Identify which cell holds the provided text, then report its (X, Y) central coordinate. 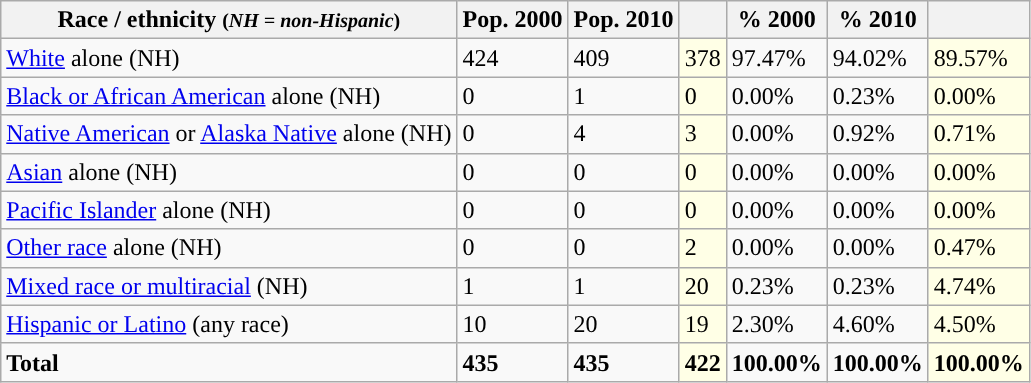
Other race alone (NH) (229, 248)
3 (702, 134)
2.30% (776, 324)
19 (702, 324)
Pop. 2010 (624, 20)
Total (229, 362)
% 2010 (878, 20)
0.71% (978, 134)
0.47% (978, 248)
378 (702, 58)
0.92% (878, 134)
89.57% (978, 58)
Hispanic or Latino (any race) (229, 324)
Pop. 2000 (512, 20)
94.02% (878, 58)
422 (702, 362)
Asian alone (NH) (229, 172)
White alone (NH) (229, 58)
Pacific Islander alone (NH) (229, 210)
4 (624, 134)
2 (702, 248)
409 (624, 58)
97.47% (776, 58)
Race / ethnicity (NH = non-Hispanic) (229, 20)
424 (512, 58)
% 2000 (776, 20)
4.74% (978, 286)
4.50% (978, 324)
Native American or Alaska Native alone (NH) (229, 134)
Mixed race or multiracial (NH) (229, 286)
4.60% (878, 324)
10 (512, 324)
Black or African American alone (NH) (229, 96)
